Search for the cell housing the specified text and yield its [X, Y] center coordinate. 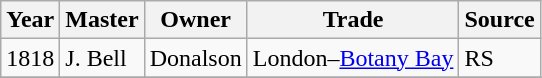
Owner [196, 20]
Trade [353, 20]
1818 [30, 58]
RS [500, 58]
Master [102, 20]
J. Bell [102, 58]
Year [30, 20]
London–Botany Bay [353, 58]
Donalson [196, 58]
Source [500, 20]
